Determine the [x, y] coordinate at the center of the cell enclosing the given text.  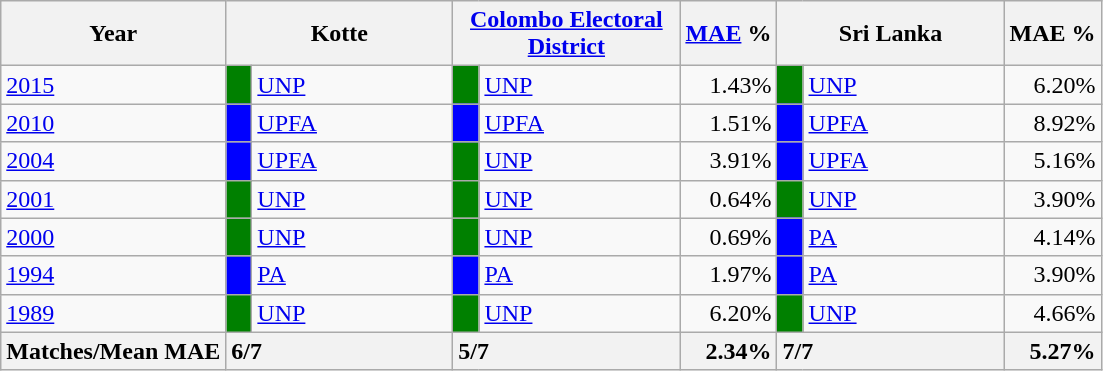
0.64% [728, 199]
7/7 [890, 351]
2015 [114, 85]
Matches/Mean MAE [114, 351]
1.51% [728, 123]
8.92% [1052, 123]
2000 [114, 237]
4.66% [1052, 313]
1989 [114, 313]
5.16% [1052, 161]
Colombo Electoral District [566, 34]
2001 [114, 199]
3.91% [728, 161]
5/7 [566, 351]
1994 [114, 275]
Sri Lanka [890, 34]
1.97% [728, 275]
2010 [114, 123]
0.69% [728, 237]
Kotte [340, 34]
2004 [114, 161]
6/7 [340, 351]
Year [114, 34]
5.27% [1052, 351]
4.14% [1052, 237]
1.43% [728, 85]
2.34% [728, 351]
